Return the [X, Y] coordinate for the center point of the cell that contains the specified text.  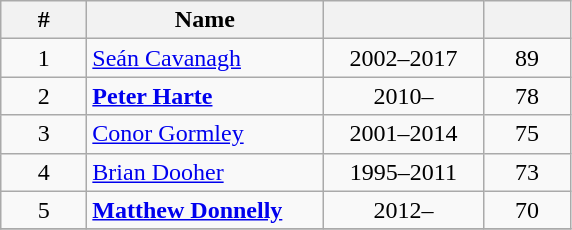
78 [527, 96]
70 [527, 210]
89 [527, 58]
73 [527, 172]
3 [44, 134]
75 [527, 134]
Seán Cavanagh [205, 58]
Name [205, 20]
1995–2011 [404, 172]
Conor Gormley [205, 134]
5 [44, 210]
Brian Dooher [205, 172]
2010– [404, 96]
2002–2017 [404, 58]
Peter Harte [205, 96]
4 [44, 172]
2001–2014 [404, 134]
Matthew Donnelly [205, 210]
2 [44, 96]
2012– [404, 210]
# [44, 20]
1 [44, 58]
